Return [x, y] of the center of cell containing provided text 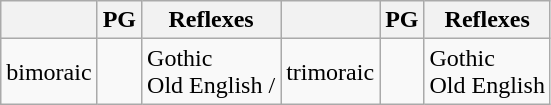
Gothic Old English [487, 72]
trimoraic [330, 72]
Gothic Old English / [212, 72]
bimoraic [49, 72]
